For the text-containing cell, return its midpoint in [X, Y] coordinate format. 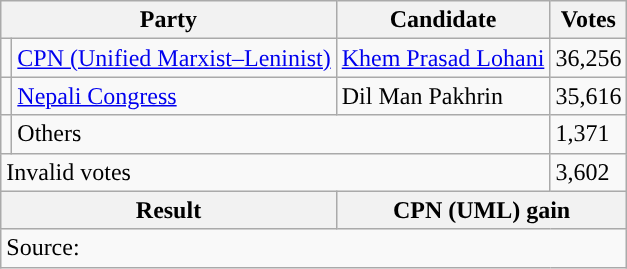
Candidate [443, 20]
Source: [314, 248]
35,616 [588, 96]
Votes [588, 20]
CPN (Unified Marxist–Leninist) [174, 58]
1,371 [588, 134]
CPN (UML) gain [482, 210]
Result [168, 210]
Party [168, 20]
36,256 [588, 58]
Others [281, 134]
3,602 [588, 172]
Khem Prasad Lohani [443, 58]
Invalid votes [276, 172]
Nepali Congress [174, 96]
Dil Man Pakhrin [443, 96]
